Extract the [X, Y] coordinate from the center of the cell holding the provided text.  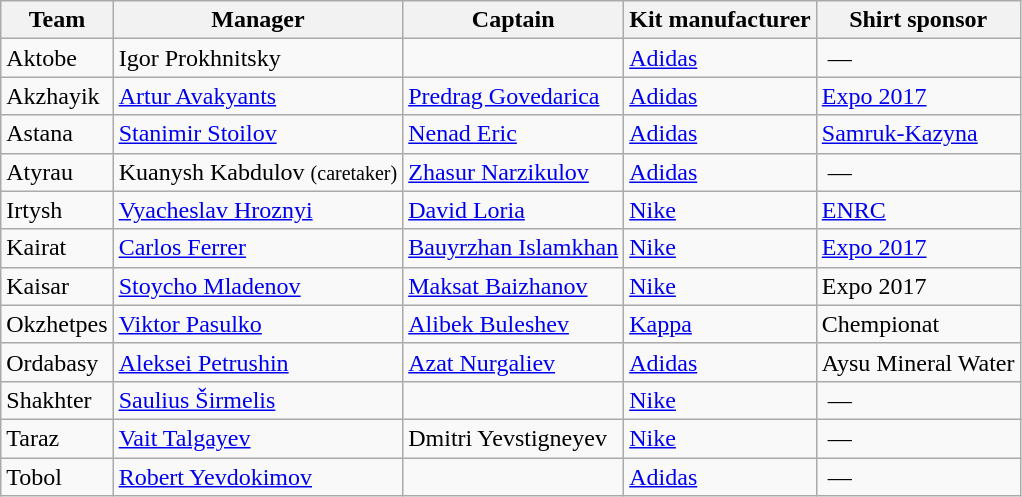
Atyrau [57, 172]
Dmitri Yevstigneyev [514, 438]
Irtysh [57, 210]
Team [57, 20]
Stoycho Mladenov [258, 286]
Bauyrzhan Islamkhan [514, 248]
Kuanysh Kabdulov (caretaker) [258, 172]
Aysu Mineral Water [918, 362]
Kappa [720, 324]
Carlos Ferrer [258, 248]
Aktobe [57, 58]
Vyacheslav Hroznyi [258, 210]
Captain [514, 20]
David Loria [514, 210]
Zhasur Narzikulov [514, 172]
Astana [57, 134]
Nenad Eric [514, 134]
Artur Avakyants [258, 96]
Shakhter [57, 400]
Igor Prokhnitsky [258, 58]
Manager [258, 20]
Tobol [57, 477]
Ordabasy [57, 362]
Akzhayik [57, 96]
Kaisar [57, 286]
Viktor Pasulko [258, 324]
Maksat Baizhanov [514, 286]
Azat Nurgaliev [514, 362]
Alibek Buleshev [514, 324]
Aleksei Petrushin [258, 362]
Kairat [57, 248]
Predrag Govedarica [514, 96]
Saulius Širmelis [258, 400]
Taraz [57, 438]
Stanimir Stoilov [258, 134]
Okzhetpes [57, 324]
Samruk-Kazyna [918, 134]
Shirt sponsor [918, 20]
Robert Yevdokimov [258, 477]
Vait Talgayev [258, 438]
Kit manufacturer [720, 20]
ENRC [918, 210]
Chempionat [918, 324]
